Detect which cell encompasses the target text, then output its (x, y) center coordinate. 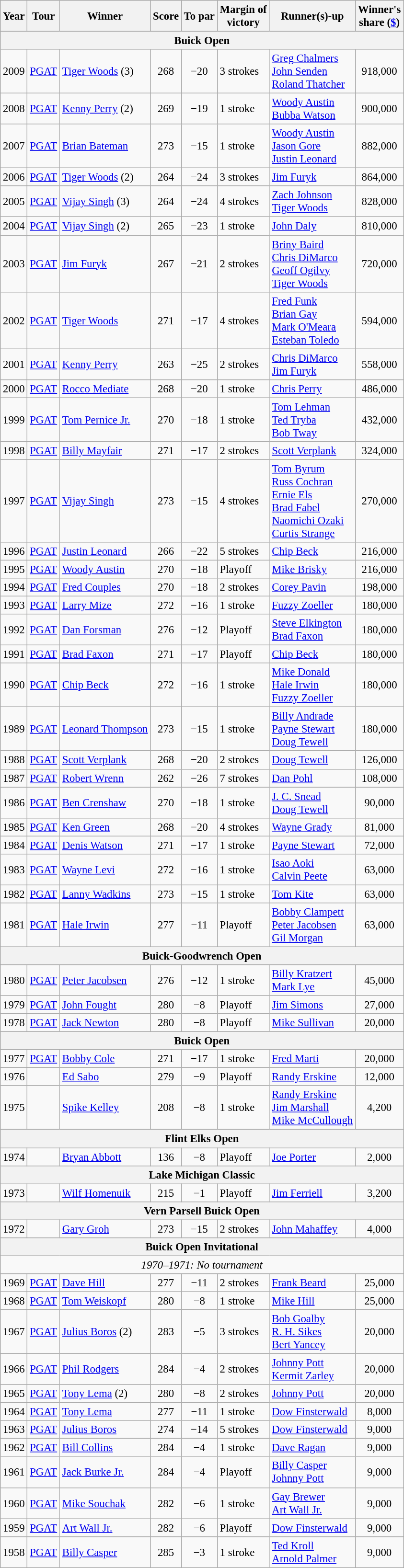
Margin ofvictory (243, 16)
Tiger Woods (3) (104, 71)
Art Wall Jr. (104, 1528)
283 (166, 1332)
−19 (199, 109)
Jim Simons (312, 1005)
1976 (14, 1077)
Bobby Clampett Peter Jacobsen Gil Morgan (312, 925)
2008 (14, 109)
1992 (14, 629)
262 (166, 778)
Jack Burke Jr. (104, 1473)
Mike Sullivan (312, 1023)
−22 (199, 551)
1967 (14, 1332)
486,000 (380, 389)
2006 (14, 177)
Ken Green (104, 827)
1989 (14, 729)
Score (166, 16)
Jack Newton (104, 1023)
1997 (14, 501)
Fred Marti (312, 1059)
Briny Baird Chris DiMarco Geoff Ogilvy Tiger Woods (312, 263)
558,000 (380, 364)
1963 (14, 1430)
72,000 (380, 845)
1970–1971: No tournament (202, 1265)
2000 (14, 389)
2003 (14, 263)
Runner(s)-up (312, 16)
Billy Casper Johnny Pott (312, 1473)
1987 (14, 778)
198,000 (380, 587)
1986 (14, 803)
Dave Hill (104, 1283)
1962 (14, 1448)
Ben Crenshaw (104, 803)
Chris DiMarco Jim Furyk (312, 364)
Steve Elkington Brad Faxon (312, 629)
1988 (14, 760)
1985 (14, 827)
1964 (14, 1412)
Wilf Homenuik (104, 1193)
Billy Casper (104, 1552)
7 strokes (243, 778)
Hale Irwin (104, 925)
Billy Mayfair (104, 451)
265 (166, 226)
Payne Stewart (312, 845)
Julius Boros (2) (104, 1332)
882,000 (380, 146)
208 (166, 1108)
Winner (104, 16)
Rocco Mediate (104, 389)
Dan Pohl (312, 778)
Lanny Wadkins (104, 894)
324,000 (380, 451)
270,000 (380, 501)
Phil Rodgers (104, 1369)
Tour (44, 16)
Mike Donald Hale Irwin Fuzzy Zoeller (312, 685)
Tiger Woods (2) (104, 177)
1975 (14, 1108)
Gary Groh (104, 1229)
1995 (14, 569)
Gay Brewer Art Wall Jr. (312, 1503)
Greg Chalmers John Senden Roland Thatcher (312, 71)
1972 (14, 1229)
Peter Jacobsen (104, 980)
Woody Austin Jason Gore Justin Leonard (312, 146)
Bob Goalby R. H. Sikes Bert Yancey (312, 1332)
Johnny Pott Kermit Zarley (312, 1369)
900,000 (380, 109)
1990 (14, 685)
4,000 (380, 1229)
274 (166, 1430)
Bobby Cole (104, 1059)
2001 (14, 364)
Buick-Goodwrench Open (202, 956)
−3 (199, 1552)
1980 (14, 980)
Tony Lema (2) (104, 1394)
Year (14, 16)
432,000 (380, 420)
Justin Leonard (104, 551)
27,000 (380, 1005)
−23 (199, 226)
1966 (14, 1369)
−9 (199, 1077)
Woody Austin (104, 569)
Fred Funk Brian Gay Mark O'Meara Esteban Toledo (312, 320)
267 (166, 263)
720,000 (380, 263)
Randy Erskine Jim Marshall Mike McCullough (312, 1108)
2005 (14, 201)
Larry Mize (104, 606)
1993 (14, 606)
Wayne Grady (312, 827)
Corey Pavin (312, 587)
Vern Parsell Buick Open (202, 1211)
Kenny Perry (2) (104, 109)
Vijay Singh (3) (104, 201)
Randy Erskine (312, 1077)
−5 (199, 1332)
1983 (14, 870)
1973 (14, 1193)
Buick Open Invitational (202, 1247)
Spike Kelley (104, 1108)
John Fought (104, 1005)
Johnny Pott (312, 1394)
263 (166, 364)
1965 (14, 1394)
Billy Andrade Payne Stewart Doug Tewell (312, 729)
Wayne Levi (104, 870)
594,000 (380, 320)
Lake Michigan Classic (202, 1175)
215 (166, 1193)
1978 (14, 1023)
864,000 (380, 177)
81,000 (380, 827)
Isao Aoki Calvin Peete (312, 870)
Leonard Thompson (104, 729)
108,000 (380, 778)
Winner'sshare ($) (380, 16)
Kenny Perry (104, 364)
90,000 (380, 803)
Fred Couples (104, 587)
4,200 (380, 1108)
1977 (14, 1059)
Tony Lema (104, 1412)
810,000 (380, 226)
Woody Austin Bubba Watson (312, 109)
8,000 (380, 1412)
Tom Pernice Jr. (104, 420)
1994 (14, 587)
Bryan Abbott (104, 1157)
1982 (14, 894)
Ed Sabo (104, 1077)
828,000 (380, 201)
266 (166, 551)
Bill Collins (104, 1448)
3,200 (380, 1193)
1960 (14, 1503)
Denis Watson (104, 845)
45,000 (380, 980)
1981 (14, 925)
1958 (14, 1552)
1991 (14, 654)
Vijay Singh (104, 501)
−25 (199, 364)
2004 (14, 226)
To par (199, 16)
Tom Byrum Russ Cochran Ernie Els Brad Fabel Naomichi Ozaki Curtis Strange (312, 501)
−26 (199, 778)
Tom Lehman Ted Tryba Bob Tway (312, 420)
Mike Hill (312, 1301)
John Mahaffey (312, 1229)
2007 (14, 146)
Doug Tewell (312, 760)
285 (166, 1552)
2009 (14, 71)
Fuzzy Zoeller (312, 606)
Dan Forsman (104, 629)
Frank Beard (312, 1283)
126,000 (380, 760)
Flint Elks Open (202, 1139)
1969 (14, 1283)
1959 (14, 1528)
−21 (199, 263)
279 (166, 1077)
Chris Perry (312, 389)
1974 (14, 1157)
Dave Ragan (312, 1448)
2002 (14, 320)
Brian Bateman (104, 146)
12,000 (380, 1077)
John Daly (312, 226)
136 (166, 1157)
Jim Ferriell (312, 1193)
Vijay Singh (2) (104, 226)
−14 (199, 1430)
−1 (199, 1193)
1979 (14, 1005)
Robert Wrenn (104, 778)
Joe Porter (312, 1157)
Mike Brisky (312, 569)
1984 (14, 845)
Brad Faxon (104, 654)
J. C. Snead Doug Tewell (312, 803)
Tom Weiskopf (104, 1301)
918,000 (380, 71)
1961 (14, 1473)
Julius Boros (104, 1430)
Billy Kratzert Mark Lye (312, 980)
1998 (14, 451)
Ted Kroll Arnold Palmer (312, 1552)
1996 (14, 551)
2,000 (380, 1157)
Zach Johnson Tiger Woods (312, 201)
1999 (14, 420)
Mike Souchak (104, 1503)
Tom Kite (312, 894)
269 (166, 109)
1968 (14, 1301)
Tiger Woods (104, 320)
